Extract the (X, Y) coordinate from the center of the cell holding the provided text.  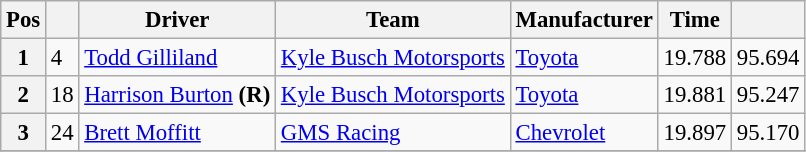
19.881 (694, 95)
Driver (178, 20)
95.170 (768, 133)
Time (694, 20)
4 (62, 58)
18 (62, 95)
Team (394, 20)
19.788 (694, 58)
Chevrolet (584, 133)
Pos (24, 20)
24 (62, 133)
Todd Gilliland (178, 58)
1 (24, 58)
95.247 (768, 95)
Manufacturer (584, 20)
2 (24, 95)
95.694 (768, 58)
19.897 (694, 133)
GMS Racing (394, 133)
3 (24, 133)
Brett Moffitt (178, 133)
Harrison Burton (R) (178, 95)
